Pinpoint the cell where the given text exists, returning its (X, Y) midpoint coordinate. 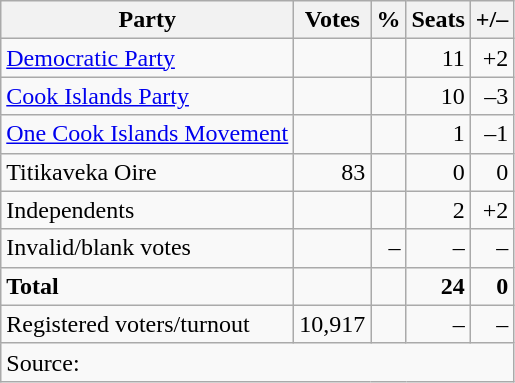
–3 (492, 96)
Party (148, 20)
10,917 (332, 324)
+/– (492, 20)
% (388, 20)
10 (438, 96)
1 (438, 134)
Independents (148, 210)
Cook Islands Party (148, 96)
Source: (258, 362)
Seats (438, 20)
Total (148, 286)
11 (438, 58)
Titikaveka Oire (148, 172)
Votes (332, 20)
Registered voters/turnout (148, 324)
24 (438, 286)
83 (332, 172)
Invalid/blank votes (148, 248)
Democratic Party (148, 58)
2 (438, 210)
–1 (492, 134)
One Cook Islands Movement (148, 134)
